Extract the [X, Y] coordinate from the center of the cell holding the provided text.  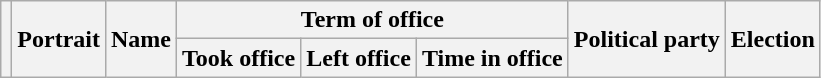
Name [140, 39]
Political party [646, 39]
Portrait [59, 39]
Left office [359, 58]
Term of office [373, 20]
Took office [239, 58]
Time in office [492, 58]
Election [772, 39]
